Search for the cell housing the specified text and yield its [x, y] center coordinate. 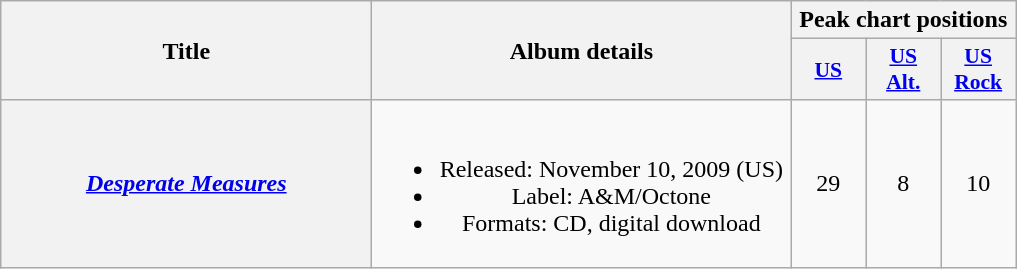
10 [978, 184]
Released: November 10, 2009 (US)Label: A&M/OctoneFormats: CD, digital download [582, 184]
Album details [582, 50]
29 [828, 184]
USAlt. [904, 70]
Desperate Measures [186, 184]
USRock [978, 70]
Title [186, 50]
8 [904, 184]
US [828, 70]
Peak chart positions [904, 20]
